Find where the given text appears and provide that cell's center as (X, Y) coordinate. 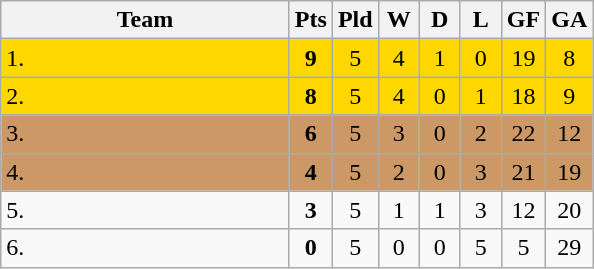
18 (523, 96)
GF (523, 20)
1. (146, 58)
6. (146, 248)
Team (146, 20)
Pts (310, 20)
22 (523, 134)
6 (310, 134)
W (398, 20)
D (440, 20)
L (480, 20)
GA (570, 20)
20 (570, 210)
Pld (355, 20)
5. (146, 210)
29 (570, 248)
2. (146, 96)
3. (146, 134)
4. (146, 172)
21 (523, 172)
